Find where the given text appears and provide that cell's center as (x, y) coordinate. 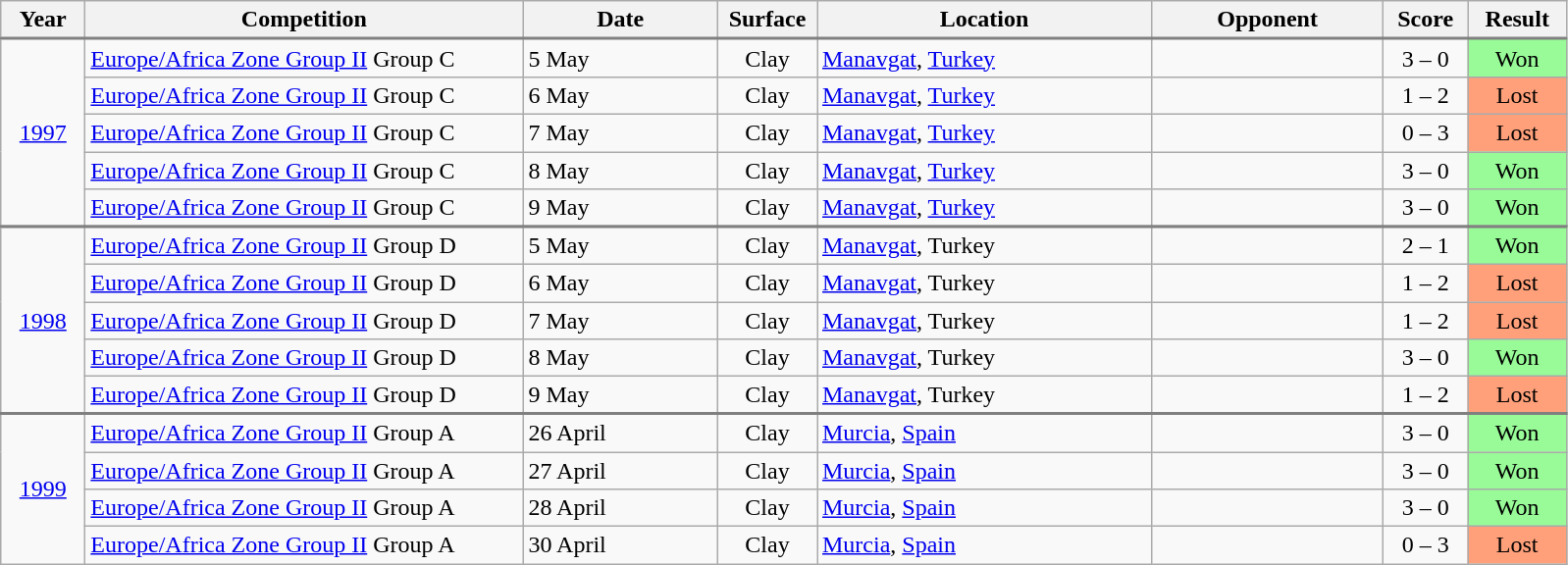
Surface (767, 20)
Opponent (1268, 20)
1999 (43, 488)
26 April (620, 434)
27 April (620, 470)
Score (1426, 20)
28 April (620, 508)
Competition (304, 20)
30 April (620, 545)
2 – 1 (1426, 245)
Location (983, 20)
Result (1517, 20)
Date (620, 20)
Year (43, 20)
1997 (43, 133)
1998 (43, 320)
